Capture the cell that displays the provided text and extract its [x, y] central coordinate. 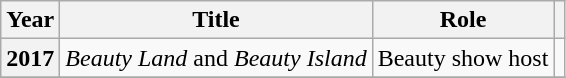
Year [30, 20]
2017 [30, 58]
Beauty show host [463, 58]
Role [463, 20]
Beauty Land and Beauty Island [216, 58]
Title [216, 20]
